Find where the given text appears and provide that cell's center as (X, Y) coordinate. 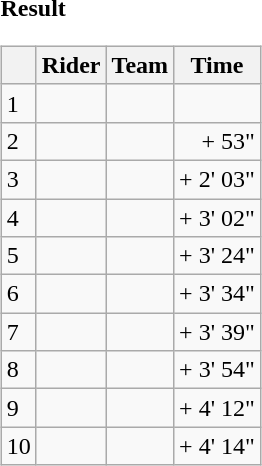
+ 4' 12" (218, 408)
3 (18, 179)
+ 3' 34" (218, 294)
5 (18, 256)
+ 4' 14" (218, 446)
10 (18, 446)
Rider (71, 65)
1 (18, 103)
Time (218, 65)
9 (18, 408)
4 (18, 217)
7 (18, 332)
+ 2' 03" (218, 179)
+ 53" (218, 141)
8 (18, 370)
+ 3' 24" (218, 256)
+ 3' 39" (218, 332)
+ 3' 54" (218, 370)
2 (18, 141)
6 (18, 294)
Team (140, 65)
+ 3' 02" (218, 217)
